Extract the [x, y] coordinate from the center of the cell holding the provided text.  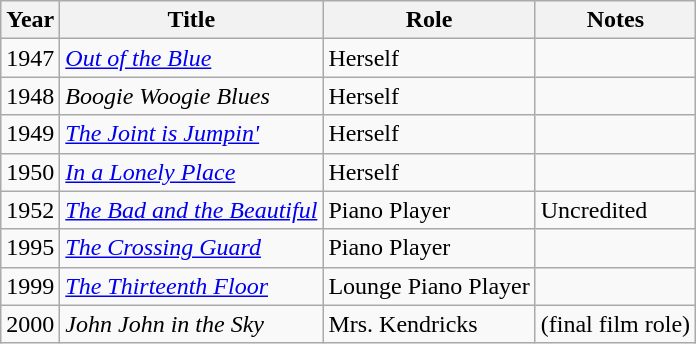
1948 [30, 96]
Boogie Woogie Blues [192, 96]
1950 [30, 172]
1952 [30, 210]
The Bad and the Beautiful [192, 210]
1947 [30, 58]
(final film role) [615, 324]
2000 [30, 324]
The Thirteenth Floor [192, 286]
Uncredited [615, 210]
Lounge Piano Player [429, 286]
In a Lonely Place [192, 172]
John John in the Sky [192, 324]
The Joint is Jumpin' [192, 134]
1999 [30, 286]
1949 [30, 134]
Mrs. Kendricks [429, 324]
Out of the Blue [192, 58]
1995 [30, 248]
Notes [615, 20]
The Crossing Guard [192, 248]
Title [192, 20]
Role [429, 20]
Year [30, 20]
